For the text-containing cell, return its midpoint in [X, Y] coordinate format. 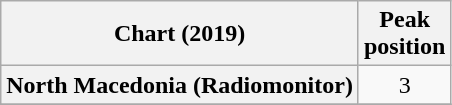
Peakposition [404, 34]
Chart (2019) [180, 34]
3 [404, 85]
North Macedonia (Radiomonitor) [180, 85]
